Detect which cell encompasses the target text, then output its [x, y] center coordinate. 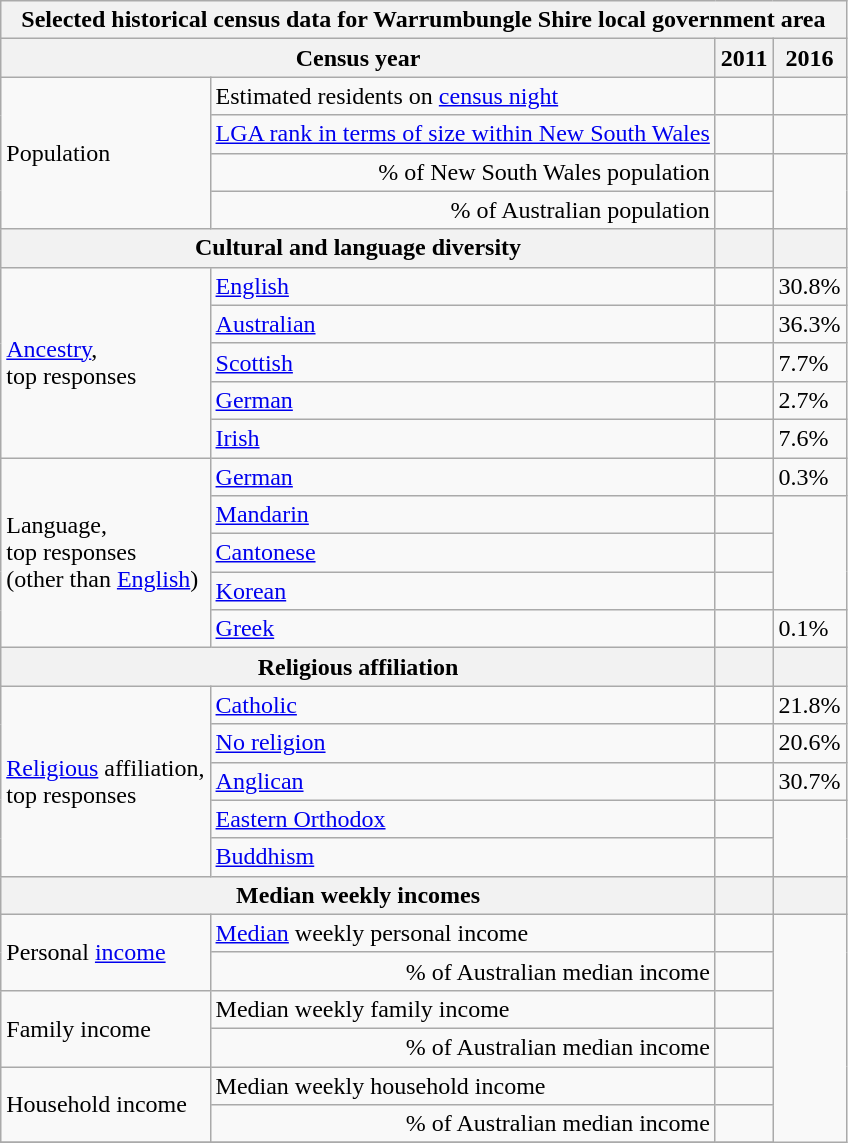
Catholic [462, 705]
% of New South Wales population [462, 172]
Anglican [462, 781]
Cultural and language diversity [358, 248]
36.3% [810, 324]
Religious affiliation [358, 667]
2.7% [810, 400]
Irish [462, 438]
21.8% [810, 705]
Buddhism [462, 857]
Cantonese [462, 553]
Eastern Orthodox [462, 819]
Population [106, 153]
Household income [106, 1104]
7.7% [810, 362]
Language,top responses(other than English) [106, 553]
Family income [106, 1028]
Median weekly incomes [358, 895]
Greek [462, 629]
Median weekly household income [462, 1085]
Mandarin [462, 515]
Census year [358, 58]
30.8% [810, 286]
English [462, 286]
Selected historical census data for Warrumbungle Shire local government area [424, 20]
Estimated residents on census night [462, 96]
Australian [462, 324]
Median weekly personal income [462, 933]
Religious affiliation,top responses [106, 781]
Korean [462, 591]
30.7% [810, 781]
LGA rank in terms of size within New South Wales [462, 134]
20.6% [810, 743]
2011 [744, 58]
Ancestry,top responses [106, 362]
0.3% [810, 477]
Median weekly family income [462, 1009]
Personal income [106, 952]
0.1% [810, 629]
% of Australian population [462, 210]
2016 [810, 58]
No religion [462, 743]
7.6% [810, 438]
Scottish [462, 362]
